Find where the given text appears and provide that cell's center as (X, Y) coordinate. 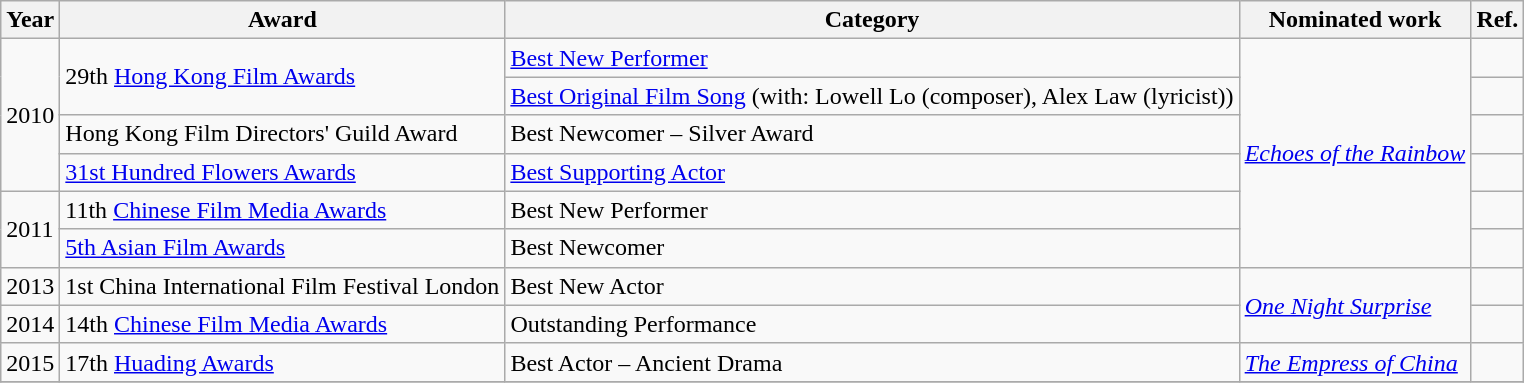
Hong Kong Film Directors' Guild Award (282, 134)
One Night Surprise (1355, 305)
Best Newcomer – Silver Award (872, 134)
2014 (30, 324)
Nominated work (1355, 20)
31st Hundred Flowers Awards (282, 172)
1st China International Film Festival London (282, 286)
2010 (30, 115)
Best Actor – Ancient Drama (872, 362)
14th Chinese Film Media Awards (282, 324)
2013 (30, 286)
Ref. (1498, 20)
2011 (30, 229)
Outstanding Performance (872, 324)
Best Newcomer (872, 248)
5th Asian Film Awards (282, 248)
Category (872, 20)
Best Original Film Song (with: Lowell Lo (composer), Alex Law (lyricist)) (872, 96)
17th Huading Awards (282, 362)
Best New Actor (872, 286)
11th Chinese Film Media Awards (282, 210)
Best Supporting Actor (872, 172)
2015 (30, 362)
29th Hong Kong Film Awards (282, 77)
Echoes of the Rainbow (1355, 153)
Year (30, 20)
The Empress of China (1355, 362)
Award (282, 20)
